Identify which cell holds the provided text, then report its (X, Y) central coordinate. 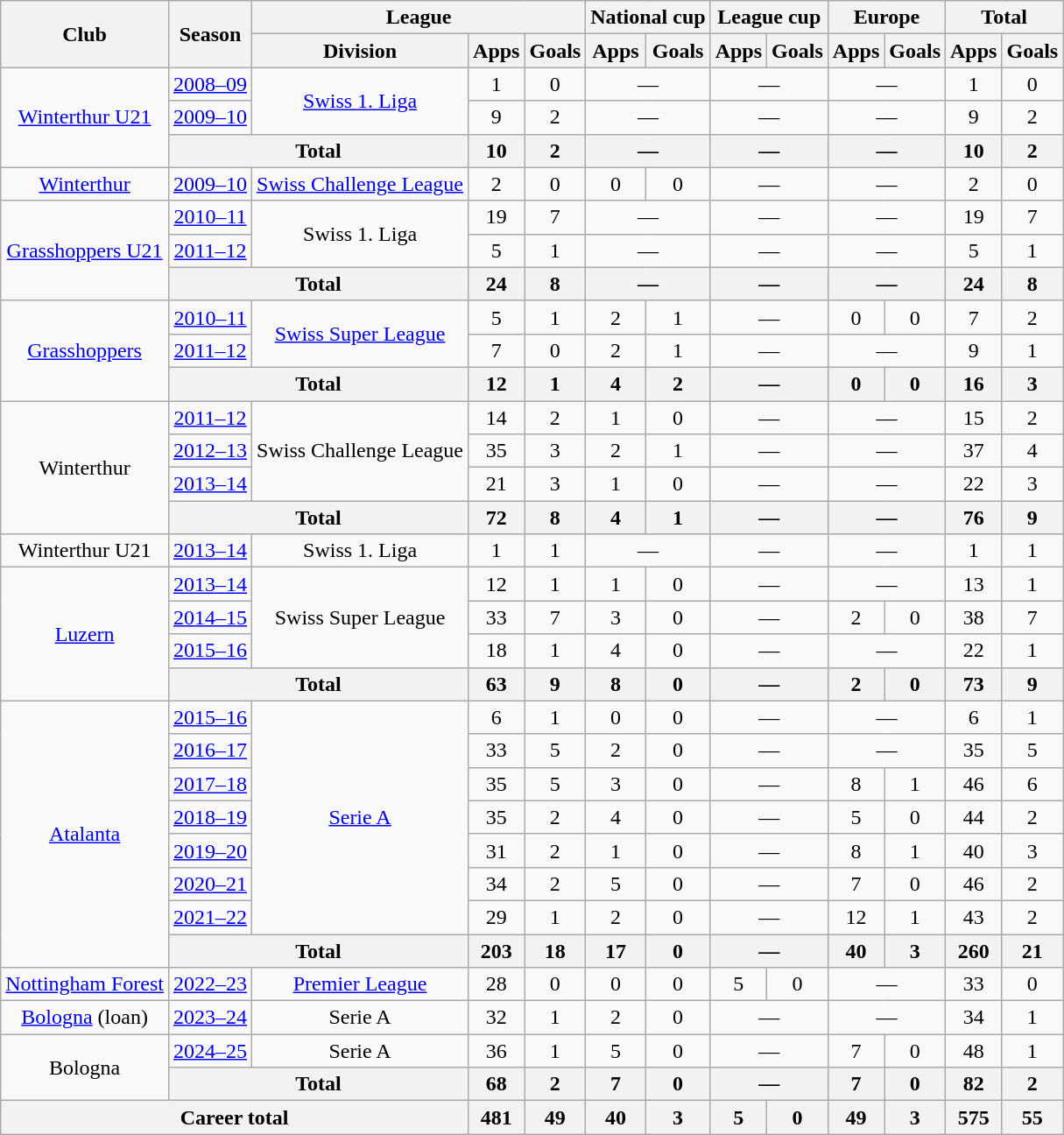
43 (974, 917)
17 (616, 950)
Bologna (85, 1068)
13 (974, 584)
73 (974, 684)
Career total (235, 1117)
575 (974, 1117)
2016–17 (210, 751)
32 (497, 1018)
203 (497, 950)
2012–13 (210, 451)
82 (974, 1084)
31 (497, 850)
63 (497, 684)
2024–25 (210, 1051)
38 (974, 617)
481 (497, 1117)
2008–09 (210, 84)
2019–20 (210, 850)
68 (497, 1084)
14 (497, 418)
Season (210, 34)
2023–24 (210, 1018)
Europe (886, 18)
48 (974, 1051)
16 (974, 384)
Atalanta (85, 834)
37 (974, 451)
2018–19 (210, 817)
League (419, 18)
Bologna (loan) (85, 1018)
Luzern (85, 634)
2017–18 (210, 784)
2014–15 (210, 617)
36 (497, 1051)
Nottingham Forest (85, 984)
Division (361, 51)
Grasshoppers U21 (85, 250)
National cup (648, 18)
29 (497, 917)
44 (974, 817)
76 (974, 518)
28 (497, 984)
72 (497, 518)
2020–21 (210, 884)
2022–23 (210, 984)
Premier League (361, 984)
260 (974, 950)
Club (85, 34)
15 (974, 418)
Grasshoppers (85, 350)
55 (1032, 1117)
League cup (769, 18)
2021–22 (210, 917)
